Determine the [X, Y] coordinate at the center of the cell enclosing the given text.  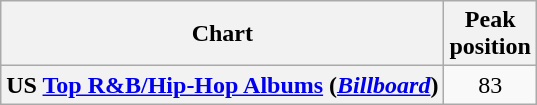
US Top R&B/Hip-Hop Albums (Billboard) [222, 85]
Chart [222, 34]
Peakposition [490, 34]
83 [490, 85]
